Capture the cell that displays the provided text and extract its (x, y) central coordinate. 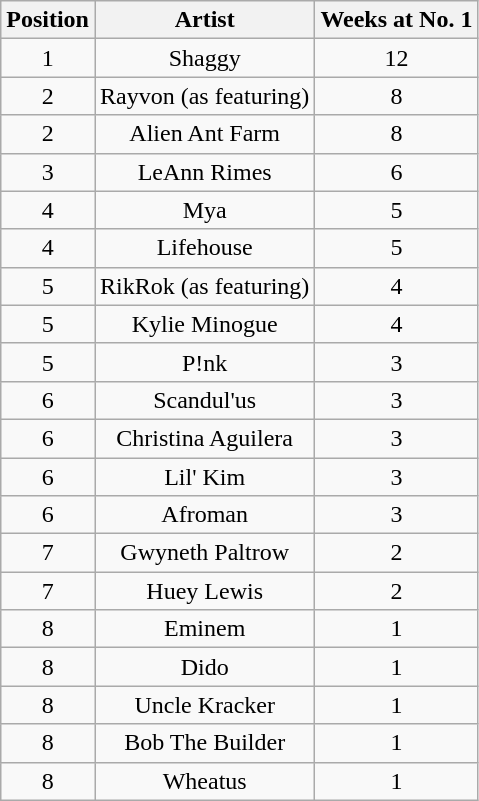
Weeks at No. 1 (396, 20)
Shaggy (204, 58)
Lifehouse (204, 248)
Position (48, 20)
Uncle Kracker (204, 705)
Rayvon (as featuring) (204, 96)
Artist (204, 20)
LeAnn Rimes (204, 172)
RikRok (as featuring) (204, 286)
Lil' Kim (204, 477)
Wheatus (204, 781)
Alien Ant Farm (204, 134)
Dido (204, 667)
Christina Aguilera (204, 438)
Bob The Builder (204, 743)
P!nk (204, 362)
Kylie Minogue (204, 324)
Afroman (204, 515)
Eminem (204, 629)
Huey Lewis (204, 591)
Mya (204, 210)
Gwyneth Paltrow (204, 553)
Scandul'us (204, 400)
12 (396, 58)
